Pinpoint the cell where the given text exists, returning its [X, Y] midpoint coordinate. 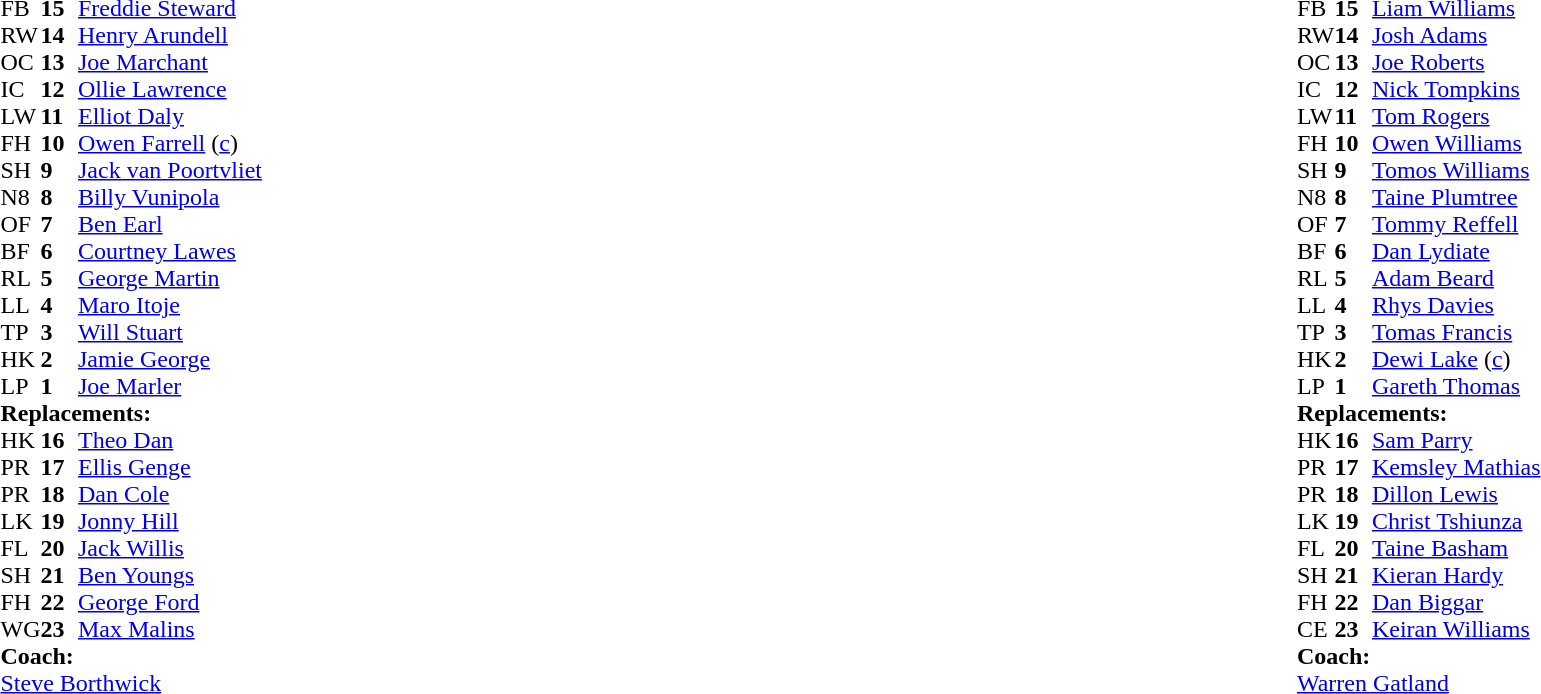
Dan Biggar [1456, 602]
Jamie George [170, 360]
Dan Lydiate [1456, 252]
Owen Williams [1456, 144]
Dan Cole [170, 494]
Kieran Hardy [1456, 576]
Jack van Poortvliet [170, 170]
Kemsley Mathias [1456, 468]
Christ Tshiunza [1456, 522]
Joe Marler [170, 386]
Maro Itoje [170, 306]
Ben Earl [170, 224]
Will Stuart [170, 332]
Keiran Williams [1456, 630]
Jack Willis [170, 548]
George Martin [170, 278]
Joe Roberts [1456, 62]
Ellis Genge [170, 468]
Tomas Francis [1456, 332]
Dillon Lewis [1456, 494]
Joe Marchant [170, 62]
Ollie Lawrence [170, 90]
Sam Parry [1456, 440]
CE [1316, 630]
Rhys Davies [1456, 306]
Taine Basham [1456, 548]
Nick Tompkins [1456, 90]
Max Malins [170, 630]
Dewi Lake (c) [1456, 360]
Ben Youngs [170, 576]
Jonny Hill [170, 522]
Taine Plumtree [1456, 198]
WG [20, 630]
George Ford [170, 602]
Theo Dan [170, 440]
Owen Farrell (c) [170, 144]
Tommy Reffell [1456, 224]
Tom Rogers [1456, 116]
Henry Arundell [170, 36]
Adam Beard [1456, 278]
Billy Vunipola [170, 198]
Elliot Daly [170, 116]
Gareth Thomas [1456, 386]
Tomos Williams [1456, 170]
Josh Adams [1456, 36]
Courtney Lawes [170, 252]
